For the text-containing cell, return its midpoint in (X, Y) coordinate format. 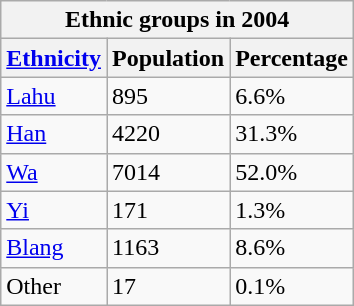
0.1% (292, 286)
31.3% (292, 134)
52.0% (292, 172)
Other (54, 286)
Population (168, 58)
7014 (168, 172)
4220 (168, 134)
Wa (54, 172)
6.6% (292, 96)
8.6% (292, 248)
895 (168, 96)
171 (168, 210)
Percentage (292, 58)
Ethnic groups in 2004 (178, 20)
1.3% (292, 210)
Ethnicity (54, 58)
17 (168, 286)
Lahu (54, 96)
Yi (54, 210)
1163 (168, 248)
Blang (54, 248)
Han (54, 134)
